Provide the (X, Y) coordinate of the cell's center where the given text is located.  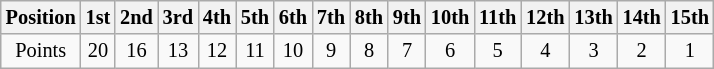
13 (178, 51)
9 (331, 51)
5th (255, 17)
6 (450, 51)
8 (369, 51)
10th (450, 17)
3rd (178, 17)
14th (642, 17)
11 (255, 51)
12 (217, 51)
2nd (136, 17)
10 (293, 51)
15th (690, 17)
9th (407, 17)
4 (545, 51)
13th (593, 17)
12th (545, 17)
16 (136, 51)
5 (498, 51)
1 (690, 51)
8th (369, 17)
7 (407, 51)
Points (41, 51)
4th (217, 17)
7th (331, 17)
3 (593, 51)
1st (98, 17)
6th (293, 17)
Position (41, 17)
11th (498, 17)
2 (642, 51)
20 (98, 51)
